Extract the [X, Y] coordinate from the center of the cell holding the provided text.  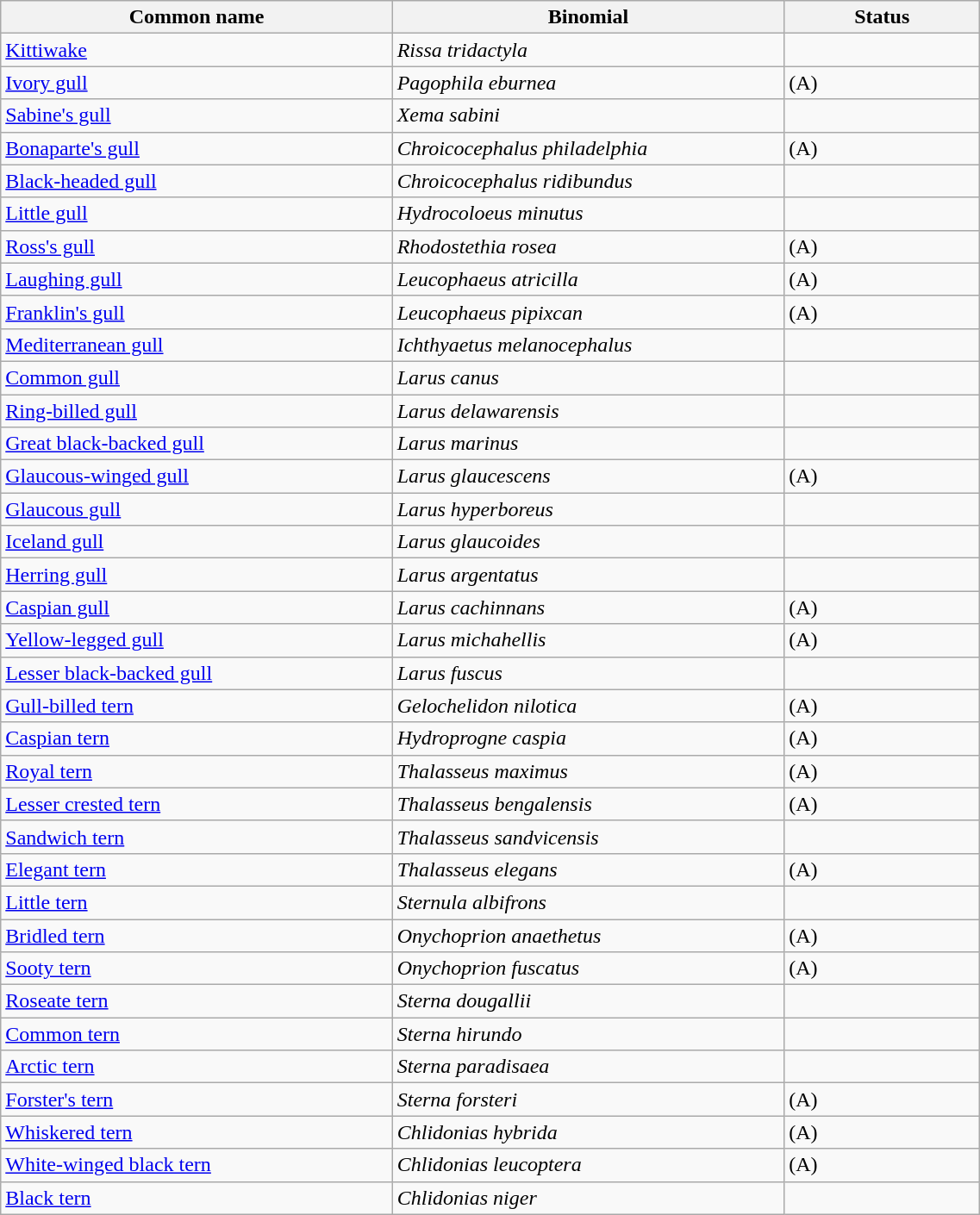
Pagophila eburnea [588, 83]
Hydrocoloeus minutus [588, 214]
Ivory gull [197, 83]
Larus canus [588, 377]
Chroicocephalus philadelphia [588, 148]
Onychoprion anaethetus [588, 935]
Larus delawarensis [588, 411]
Thalasseus sandvicensis [588, 837]
Larus fuscus [588, 673]
Chlidonias hybrida [588, 1132]
Sterna forsteri [588, 1100]
Leucophaeus pipixcan [588, 312]
Status [883, 17]
Larus cachinnans [588, 607]
Gelochelidon nilotica [588, 706]
Caspian tern [197, 738]
Gull-billed tern [197, 706]
Laughing gull [197, 279]
Chlidonias niger [588, 1198]
Franklin's gull [197, 312]
Glaucous gull [197, 509]
Sternula albifrons [588, 902]
Ichthyaetus melanocephalus [588, 345]
Bridled tern [197, 935]
Sooty tern [197, 969]
Sterna hirundo [588, 1034]
Caspian gull [197, 607]
Elegant tern [197, 869]
Little tern [197, 902]
Common gull [197, 377]
Rissa tridactyla [588, 50]
Arctic tern [197, 1067]
Ross's gull [197, 246]
White-winged black tern [197, 1165]
Iceland gull [197, 542]
Larus glaucoides [588, 542]
Royal tern [197, 771]
Thalasseus maximus [588, 771]
Larus michahellis [588, 640]
Lesser crested tern [197, 804]
Black-headed gull [197, 181]
Larus glaucescens [588, 477]
Bonaparte's gull [197, 148]
Kittiwake [197, 50]
Lesser black-backed gull [197, 673]
Sabine's gull [197, 115]
Larus argentatus [588, 575]
Common tern [197, 1034]
Rhodostethia rosea [588, 246]
Leucophaeus atricilla [588, 279]
Sterna paradisaea [588, 1067]
Larus hyperboreus [588, 509]
Forster's tern [197, 1100]
Roseate tern [197, 1001]
Larus marinus [588, 444]
Black tern [197, 1198]
Whiskered tern [197, 1132]
Glaucous-winged gull [197, 477]
Common name [197, 17]
Hydroprogne caspia [588, 738]
Sandwich tern [197, 837]
Ring-billed gull [197, 411]
Little gull [197, 214]
Sterna dougallii [588, 1001]
Onychoprion fuscatus [588, 969]
Great black-backed gull [197, 444]
Thalasseus bengalensis [588, 804]
Thalasseus elegans [588, 869]
Mediterranean gull [197, 345]
Xema sabini [588, 115]
Herring gull [197, 575]
Yellow-legged gull [197, 640]
Chroicocephalus ridibundus [588, 181]
Binomial [588, 17]
Chlidonias leucoptera [588, 1165]
